Find where the given text appears and provide that cell's center as [X, Y] coordinate. 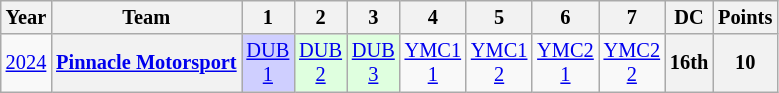
3 [374, 17]
Year [26, 17]
DUB1 [268, 63]
16th [689, 63]
DC [689, 17]
1 [268, 17]
5 [499, 17]
10 [745, 63]
2024 [26, 63]
6 [565, 17]
2 [320, 17]
Team [146, 17]
YMC11 [433, 63]
4 [433, 17]
DUB3 [374, 63]
YMC22 [632, 63]
Points [745, 17]
YMC21 [565, 63]
7 [632, 17]
YMC12 [499, 63]
DUB2 [320, 63]
Pinnacle Motorsport [146, 63]
